Return [x, y] of the center of cell containing provided text 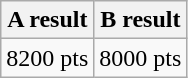
B result [140, 20]
8000 pts [140, 58]
A result [48, 20]
8200 pts [48, 58]
